Extract the (X, Y) coordinate from the center of the cell holding the provided text.  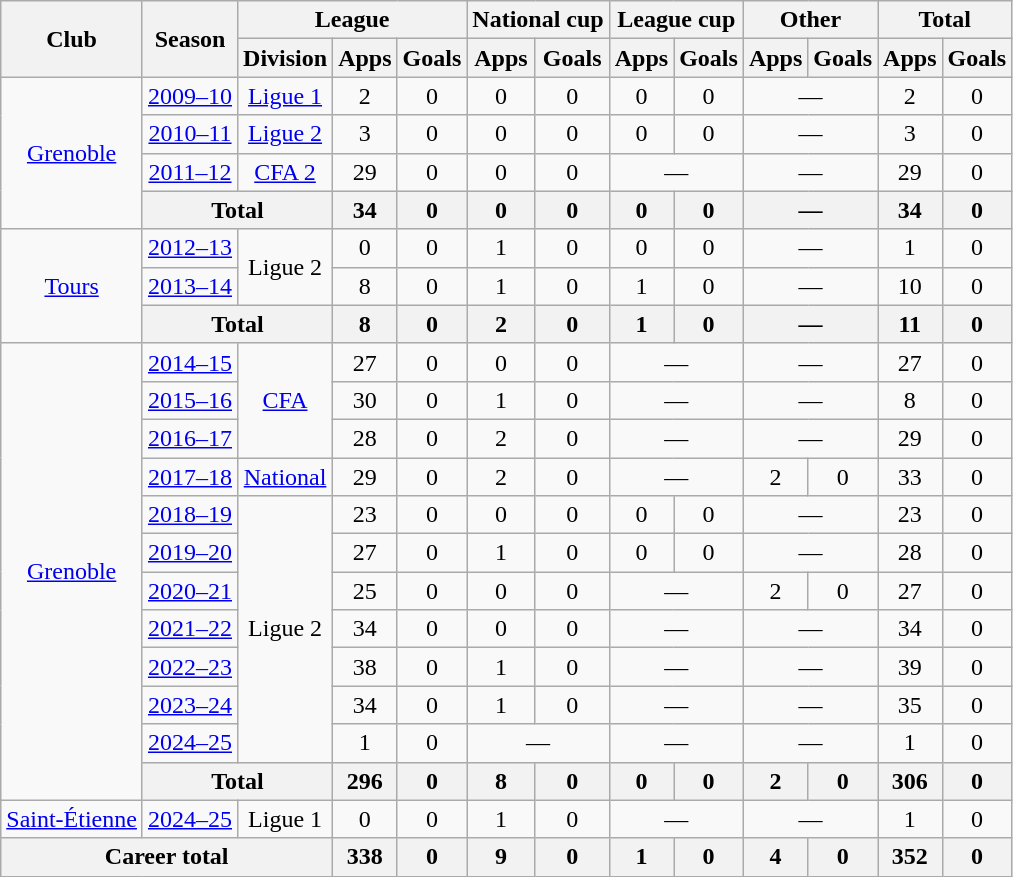
2012–13 (190, 248)
League (352, 20)
Saint-Étienne (72, 819)
2014–15 (190, 362)
Division (286, 58)
2013–14 (190, 286)
352 (910, 857)
2016–17 (190, 438)
25 (365, 591)
Other (810, 20)
39 (910, 667)
9 (501, 857)
Season (190, 39)
Club (72, 39)
2021–22 (190, 629)
2020–21 (190, 591)
CFA 2 (286, 172)
National (286, 477)
League cup (676, 20)
338 (365, 857)
Career total (167, 857)
30 (365, 400)
11 (910, 324)
2009–10 (190, 96)
2011–12 (190, 172)
35 (910, 705)
2022–23 (190, 667)
38 (365, 667)
2019–20 (190, 553)
296 (365, 781)
2017–18 (190, 477)
10 (910, 286)
2015–16 (190, 400)
Tours (72, 286)
2010–11 (190, 134)
306 (910, 781)
33 (910, 477)
CFA (286, 400)
National cup (538, 20)
2023–24 (190, 705)
2018–19 (190, 515)
4 (775, 857)
